Identify which cell holds the provided text, then report its [X, Y] central coordinate. 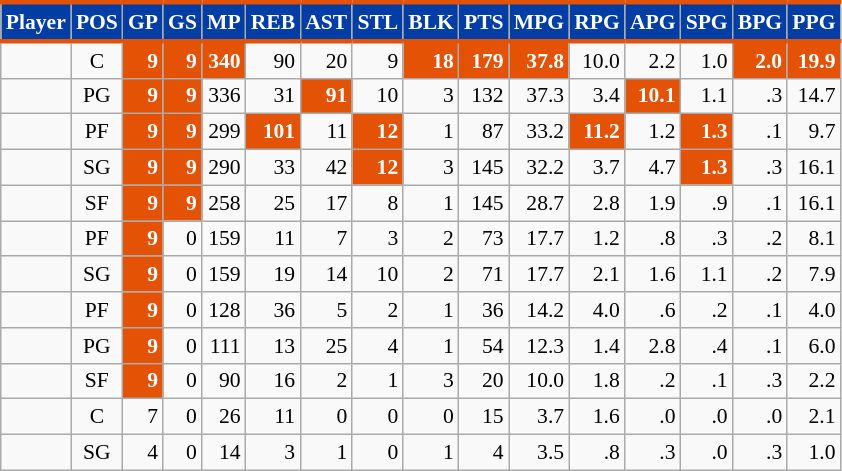
3.4 [597, 96]
14.2 [539, 310]
.9 [707, 203]
2.0 [760, 60]
18 [431, 60]
179 [484, 60]
REB [274, 22]
19.9 [814, 60]
APG [653, 22]
RPG [597, 22]
1.9 [653, 203]
87 [484, 132]
8.1 [814, 239]
AST [326, 22]
16 [274, 381]
19 [274, 275]
73 [484, 239]
132 [484, 96]
26 [224, 417]
32.2 [539, 168]
.6 [653, 310]
BPG [760, 22]
33 [274, 168]
28.7 [539, 203]
PTS [484, 22]
91 [326, 96]
336 [224, 96]
111 [224, 346]
SPG [707, 22]
340 [224, 60]
STL [378, 22]
5 [326, 310]
8 [378, 203]
37.8 [539, 60]
14.7 [814, 96]
6.0 [814, 346]
1.4 [597, 346]
71 [484, 275]
13 [274, 346]
11.2 [597, 132]
MP [224, 22]
GP [143, 22]
258 [224, 203]
MPG [539, 22]
290 [224, 168]
33.2 [539, 132]
37.3 [539, 96]
299 [224, 132]
1.8 [597, 381]
17 [326, 203]
3.5 [539, 453]
128 [224, 310]
PPG [814, 22]
BLK [431, 22]
31 [274, 96]
10.1 [653, 96]
15 [484, 417]
.4 [707, 346]
12.3 [539, 346]
4.7 [653, 168]
POS [97, 22]
GS [182, 22]
Player [36, 22]
42 [326, 168]
54 [484, 346]
9.7 [814, 132]
101 [274, 132]
7.9 [814, 275]
